Search for the cell housing the specified text and yield its (X, Y) center coordinate. 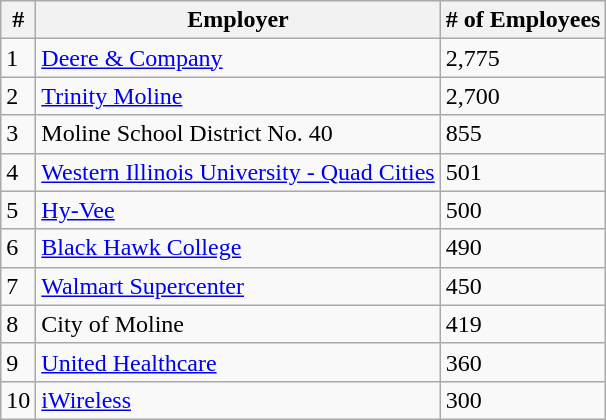
6 (18, 248)
1 (18, 58)
United Healthcare (238, 362)
2 (18, 96)
Walmart Supercenter (238, 286)
Black Hawk College (238, 248)
iWireless (238, 400)
Hy-Vee (238, 210)
7 (18, 286)
300 (523, 400)
City of Moline (238, 324)
360 (523, 362)
5 (18, 210)
# of Employees (523, 20)
4 (18, 172)
855 (523, 134)
# (18, 20)
9 (18, 362)
450 (523, 286)
Deere & Company (238, 58)
Employer (238, 20)
500 (523, 210)
490 (523, 248)
Trinity Moline (238, 96)
501 (523, 172)
419 (523, 324)
2,775 (523, 58)
3 (18, 134)
10 (18, 400)
2,700 (523, 96)
Western Illinois University - Quad Cities (238, 172)
Moline School District No. 40 (238, 134)
8 (18, 324)
